Extract the (X, Y) coordinate from the center of the cell holding the provided text.  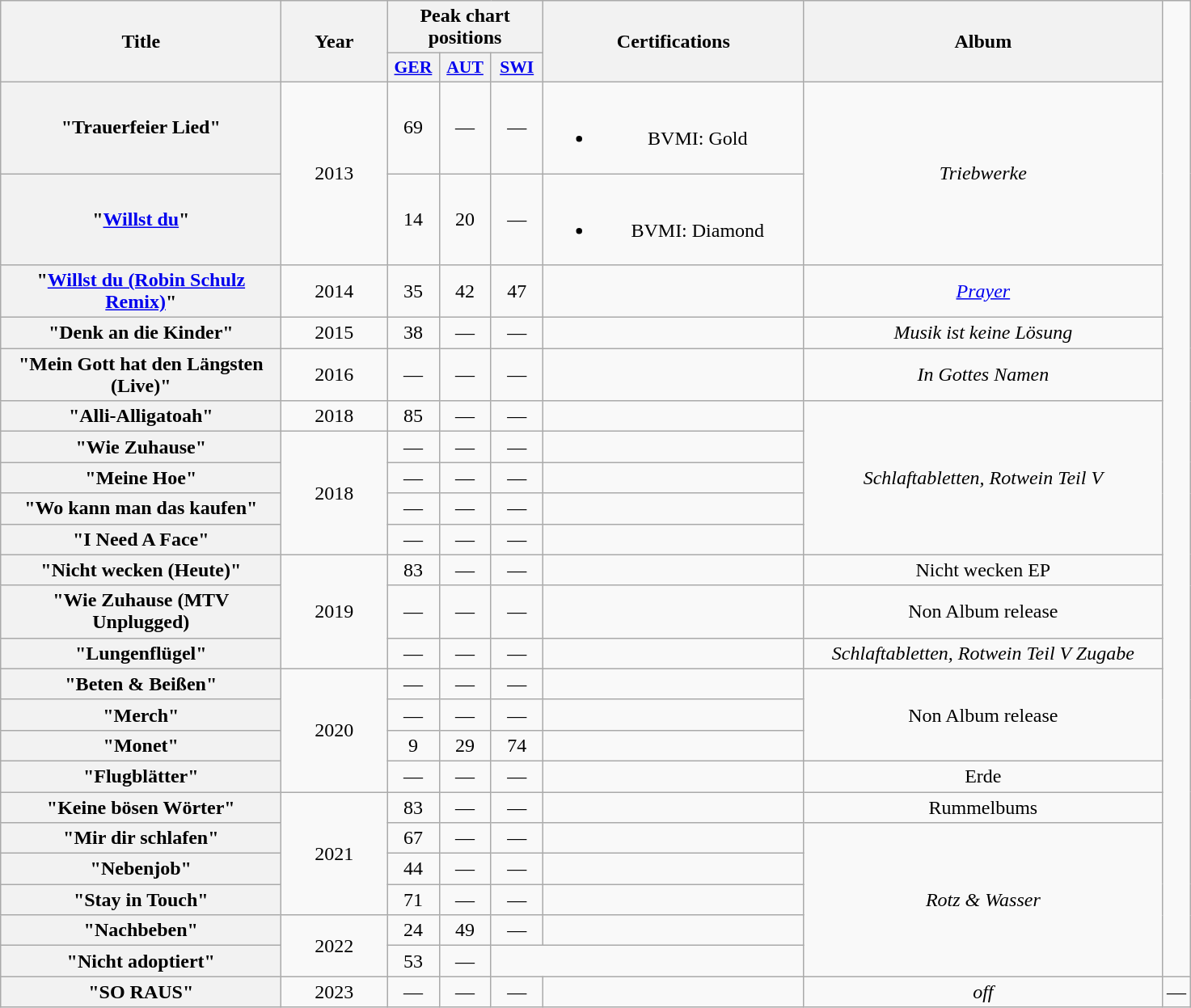
"Nebenjob" (141, 869)
"Willst du" (141, 218)
74 (517, 745)
BVMI: Gold (673, 128)
"I Need A Face" (141, 539)
42 (465, 291)
29 (465, 745)
2023 (335, 992)
49 (465, 930)
In Gottes Namen (983, 375)
69 (413, 128)
71 (413, 900)
47 (517, 291)
off (983, 992)
SWI (517, 68)
2021 (335, 854)
"Meine Hoe" (141, 478)
Rummelbums (983, 808)
"Flugblätter" (141, 776)
35 (413, 291)
Peak chart positions (465, 27)
"Stay in Touch" (141, 900)
"Wie Zuhause" (141, 447)
Prayer (983, 291)
2014 (335, 291)
"Denk an die Kinder" (141, 333)
"Wo kann man das kaufen" (141, 508)
2022 (335, 946)
"Nachbeben" (141, 930)
9 (413, 745)
Musik ist keine Lösung (983, 333)
AUT (465, 68)
"Alli-Alligatoah" (141, 416)
24 (413, 930)
"SO RAUS" (141, 992)
Year (335, 42)
"Keine bösen Wörter" (141, 808)
"Nicht wecken (Heute)" (141, 570)
Schlaftabletten, Rotwein Teil V (983, 478)
"Merch" (141, 715)
38 (413, 333)
Certifications (673, 42)
Schlaftabletten, Rotwein Teil V Zugabe (983, 653)
53 (413, 961)
2013 (335, 173)
"Mir dir schlafen" (141, 838)
"Lungenflügel" (141, 653)
"Nicht adoptiert" (141, 961)
Title (141, 42)
Nicht wecken EP (983, 570)
44 (413, 869)
67 (413, 838)
Album (983, 42)
"Mein Gott hat den Längsten (Live)" (141, 375)
20 (465, 218)
"Wie Zuhause (MTV Unplugged) (141, 611)
85 (413, 416)
GER (413, 68)
Rotz & Wasser (983, 900)
"Monet" (141, 745)
2016 (335, 375)
2020 (335, 730)
BVMI: Diamond (673, 218)
Triebwerke (983, 173)
"Trauerfeier Lied" (141, 128)
2015 (335, 333)
2019 (335, 611)
"Willst du (Robin Schulz Remix)" (141, 291)
Erde (983, 776)
14 (413, 218)
"Beten & Beißen" (141, 684)
